Output the (x, y) coordinate of the center of the cell containing the given text.  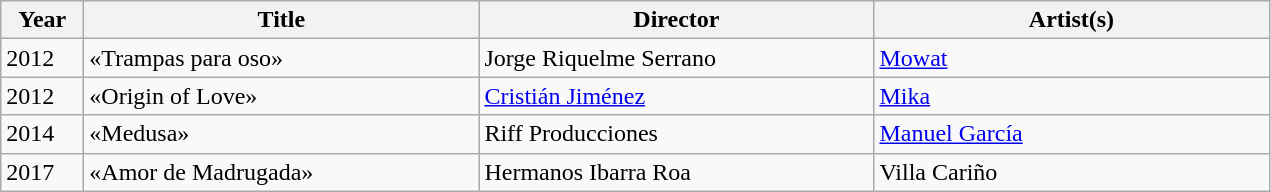
Mowat (1072, 58)
«Origin of Love» (282, 96)
Year (42, 20)
Hermanos Ibarra Roa (676, 172)
«Medusa» (282, 134)
Villa Cariño (1072, 172)
Mika (1072, 96)
2014 (42, 134)
Cristián Jiménez (676, 96)
Title (282, 20)
Manuel García (1072, 134)
Jorge Riquelme Serrano (676, 58)
«Amor de Madrugada» (282, 172)
«Trampas para oso» (282, 58)
Director (676, 20)
2017 (42, 172)
Riff Producciones (676, 134)
Artist(s) (1072, 20)
